Pinpoint the cell where the given text exists, returning its [X, Y] midpoint coordinate. 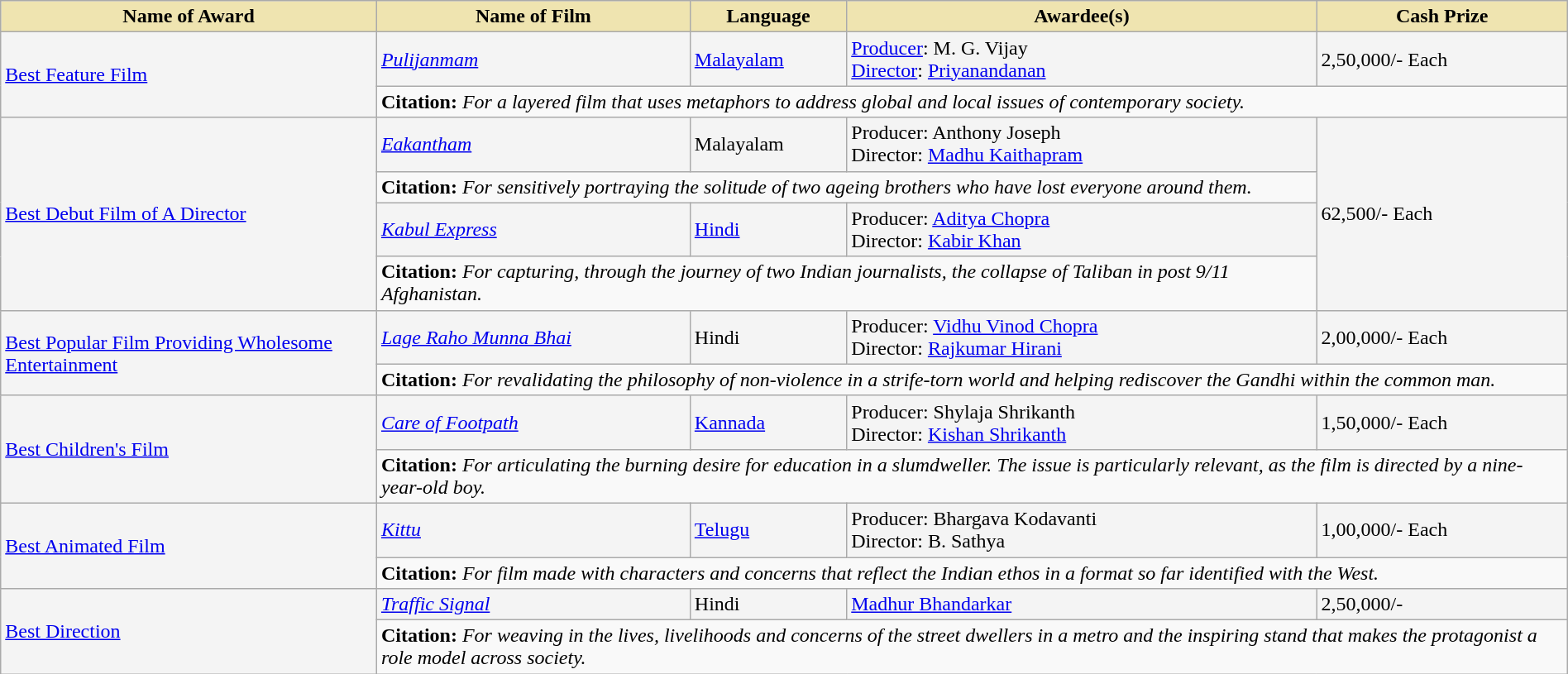
Care of Footpath [533, 422]
Producer: Vidhu Vinod ChopraDirector: Rajkumar Hirani [1082, 337]
Citation: For film made with characters and concerns that reflect the Indian ethos in a format so far identified with the West. [972, 573]
1,00,000/- Each [1442, 529]
1,50,000/- Each [1442, 422]
Best Popular Film Providing Wholesome Entertainment [189, 352]
Name of Film [533, 17]
Name of Award [189, 17]
Pulijanmam [533, 60]
Kannada [767, 422]
Citation: For revalidating the philosophy of non-violence in a strife-torn world and helping rediscover the Gandhi within the common man. [972, 380]
Producer: Anthony JosephDirector: Madhu Kaithapram [1082, 144]
Best Animated Film [189, 546]
Best Debut Film of A Director [189, 213]
Producer: Bhargava KodavantiDirector: B. Sathya [1082, 529]
Telugu [767, 529]
Best Direction [189, 632]
Cash Prize [1442, 17]
Awardee(s) [1082, 17]
Kittu [533, 529]
Citation: For sensitively portraying the solitude of two ageing brothers who have lost everyone around them. [847, 187]
Citation: For capturing, through the journey of two Indian journalists, the collapse of Taliban in post 9/11 Afghanistan. [847, 283]
Eakantham [533, 144]
Citation: For a layered film that uses metaphors to address global and local issues of contemporary society. [972, 102]
Best Children's Film [189, 449]
Kabul Express [533, 230]
Producer: Shylaja ShrikanthDirector: Kishan Shrikanth [1082, 422]
2,00,000/- Each [1442, 337]
Best Feature Film [189, 74]
62,500/- Each [1442, 213]
Language [767, 17]
Producer: M. G. VijayDirector: Priyanandanan [1082, 60]
Lage Raho Munna Bhai [533, 337]
Traffic Signal [533, 605]
Madhur Bhandarkar [1082, 605]
2,50,000/- [1442, 605]
2,50,000/- Each [1442, 60]
Producer: Aditya ChopraDirector: Kabir Khan [1082, 230]
